Extract the [X, Y] coordinate from the center of the cell holding the provided text.  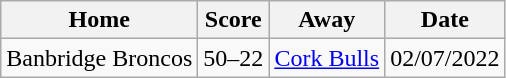
Cork Bulls [327, 58]
Home [100, 20]
Score [234, 20]
Away [327, 20]
Banbridge Broncos [100, 58]
50–22 [234, 58]
Date [445, 20]
02/07/2022 [445, 58]
